Return [x, y] of the center of cell containing provided text 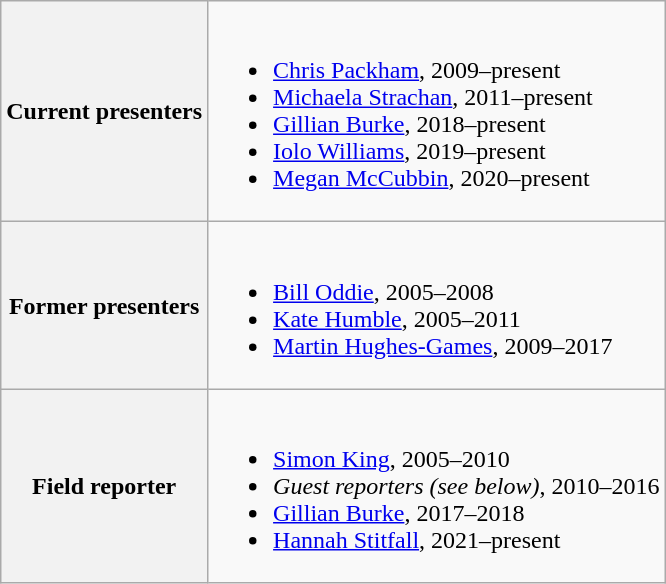
Simon King, 2005–2010Guest reporters (see below), 2010–2016Gillian Burke, 2017–2018Hannah Stitfall, 2021–present [436, 486]
Chris Packham, 2009–presentMichaela Strachan, 2011–presentGillian Burke, 2018–presentIolo Williams, 2019–presentMegan McCubbin, 2020–present [436, 112]
Former presenters [104, 306]
Current presenters [104, 112]
Bill Oddie, 2005–2008Kate Humble, 2005–2011Martin Hughes-Games, 2009–2017 [436, 306]
Field reporter [104, 486]
